Identify which cell holds the provided text, then report its [x, y] central coordinate. 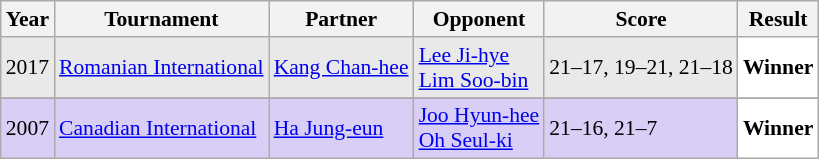
Canadian International [162, 128]
Score [641, 19]
Joo Hyun-hee Oh Seul-ki [480, 128]
Lee Ji-hye Lim Soo-bin [480, 68]
Result [778, 19]
Tournament [162, 19]
Ha Jung-eun [342, 128]
Romanian International [162, 68]
Kang Chan-hee [342, 68]
Opponent [480, 19]
21–16, 21–7 [641, 128]
21–17, 19–21, 21–18 [641, 68]
Year [28, 19]
2007 [28, 128]
2017 [28, 68]
Partner [342, 19]
